Detect which cell encompasses the target text, then output its (X, Y) center coordinate. 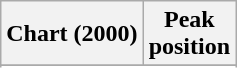
Peakposition (189, 34)
Chart (2000) (72, 34)
